Scan for the cell matching the given text and deliver its [X, Y] coordinate at center. 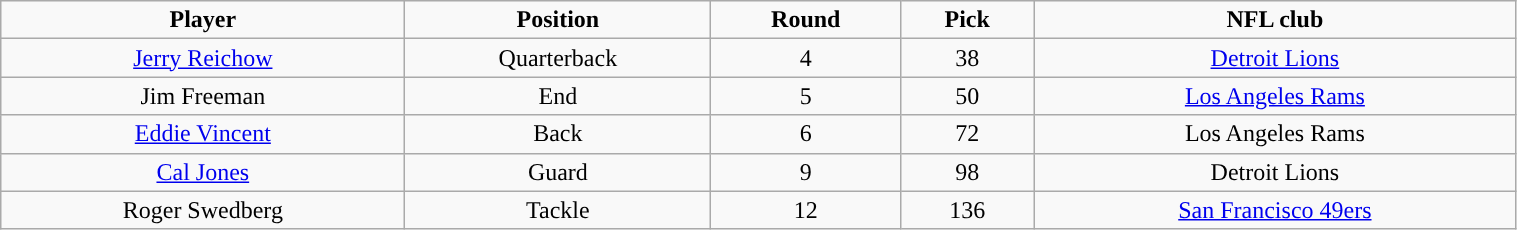
Roger Swedberg [203, 210]
9 [806, 172]
Guard [558, 172]
Pick [968, 20]
Cal Jones [203, 172]
Eddie Vincent [203, 134]
6 [806, 134]
4 [806, 58]
Tackle [558, 210]
Quarterback [558, 58]
Player [203, 20]
72 [968, 134]
38 [968, 58]
98 [968, 172]
Round [806, 20]
Position [558, 20]
NFL club [1275, 20]
50 [968, 96]
Jim Freeman [203, 96]
136 [968, 210]
Jerry Reichow [203, 58]
End [558, 96]
12 [806, 210]
Back [558, 134]
San Francisco 49ers [1275, 210]
5 [806, 96]
